Scan for the cell matching the given text and deliver its [x, y] coordinate at center. 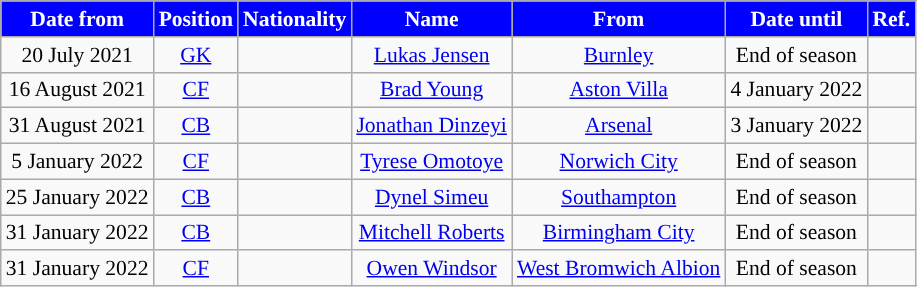
Nationality [294, 19]
Dynel Simeu [432, 197]
20 July 2021 [78, 55]
Norwich City [618, 162]
Name [432, 19]
5 January 2022 [78, 162]
Birmingham City [618, 233]
3 January 2022 [796, 126]
Burnley [618, 55]
West Bromwich Albion [618, 269]
31 August 2021 [78, 126]
Mitchell Roberts [432, 233]
GK [196, 55]
Owen Windsor [432, 269]
16 August 2021 [78, 90]
Date from [78, 19]
Tyrese Omotoye [432, 162]
Arsenal [618, 126]
Position [196, 19]
25 January 2022 [78, 197]
Southampton [618, 197]
Ref. [891, 19]
Brad Young [432, 90]
Lukas Jensen [432, 55]
Jonathan Dinzeyi [432, 126]
Date until [796, 19]
Aston Villa [618, 90]
From [618, 19]
4 January 2022 [796, 90]
